Determine the (x, y) coordinate at the center of the cell enclosing the given text.  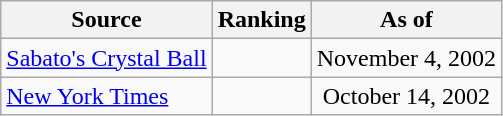
New York Times (106, 96)
Sabato's Crystal Ball (106, 58)
As of (406, 20)
October 14, 2002 (406, 96)
November 4, 2002 (406, 58)
Source (106, 20)
Ranking (262, 20)
